Determine the [x, y] coordinate at the center of the cell enclosing the given text.  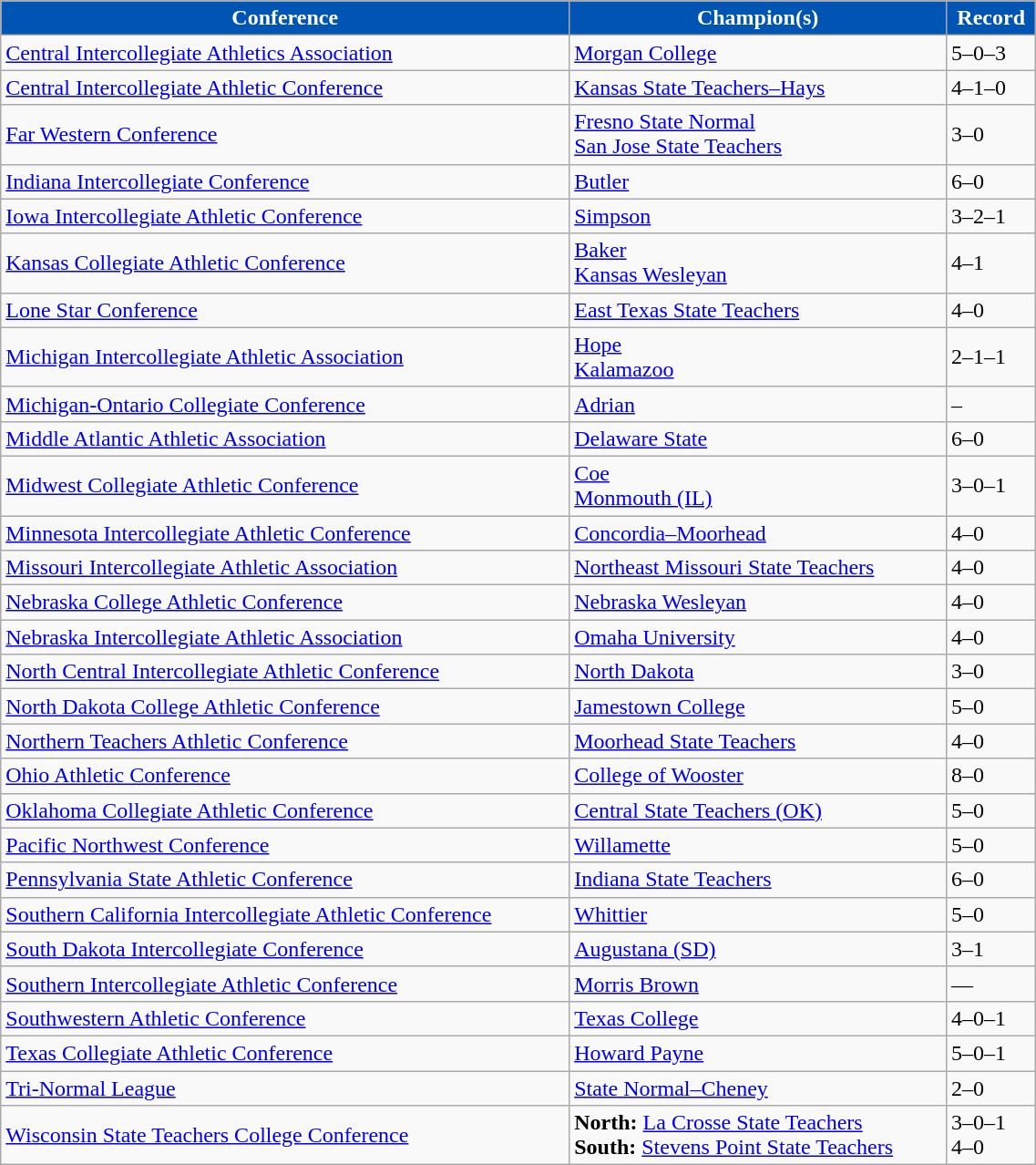
Fresno State NormalSan Jose State Teachers [758, 135]
Wisconsin State Teachers College Conference [285, 1136]
3–1 [991, 949]
Oklahoma Collegiate Athletic Conference [285, 810]
3–0–14–0 [991, 1136]
Iowa Intercollegiate Athletic Conference [285, 216]
4–1 [991, 263]
Record [991, 18]
Nebraska Intercollegiate Athletic Association [285, 637]
Tri-Normal League [285, 1088]
North Dakota [758, 672]
4–1–0 [991, 88]
Ohio Athletic Conference [285, 776]
Kansas Collegiate Athletic Conference [285, 263]
Indiana State Teachers [758, 880]
Far Western Conference [285, 135]
— [991, 984]
Minnesota Intercollegiate Athletic Conference [285, 533]
Texas College [758, 1018]
4–0–1 [991, 1018]
Butler [758, 181]
Simpson [758, 216]
Central State Teachers (OK) [758, 810]
Southern California Intercollegiate Athletic Conference [285, 914]
Champion(s) [758, 18]
Conference [285, 18]
2–1–1 [991, 357]
Central Intercollegiate Athletics Association [285, 53]
3–0–1 [991, 485]
Southern Intercollegiate Athletic Conference [285, 984]
Michigan-Ontario Collegiate Conference [285, 404]
Whittier [758, 914]
Northeast Missouri State Teachers [758, 568]
Adrian [758, 404]
North Central Intercollegiate Athletic Conference [285, 672]
Lone Star Conference [285, 310]
College of Wooster [758, 776]
Howard Payne [758, 1053]
Pacific Northwest Conference [285, 845]
CoeMonmouth (IL) [758, 485]
Southwestern Athletic Conference [285, 1018]
Indiana Intercollegiate Conference [285, 181]
Texas Collegiate Athletic Conference [285, 1053]
– [991, 404]
Jamestown College [758, 706]
BakerKansas Wesleyan [758, 263]
Willamette [758, 845]
Michigan Intercollegiate Athletic Association [285, 357]
North: La Crosse State TeachersSouth: Stevens Point State Teachers [758, 1136]
Omaha University [758, 637]
State Normal–Cheney [758, 1088]
Central Intercollegiate Athletic Conference [285, 88]
HopeKalamazoo [758, 357]
Nebraska College Athletic Conference [285, 603]
Concordia–Moorhead [758, 533]
3–2–1 [991, 216]
South Dakota Intercollegiate Conference [285, 949]
Morgan College [758, 53]
Moorhead State Teachers [758, 741]
East Texas State Teachers [758, 310]
Morris Brown [758, 984]
Delaware State [758, 438]
Missouri Intercollegiate Athletic Association [285, 568]
5–0–1 [991, 1053]
Nebraska Wesleyan [758, 603]
Midwest Collegiate Athletic Conference [285, 485]
Northern Teachers Athletic Conference [285, 741]
2–0 [991, 1088]
8–0 [991, 776]
North Dakota College Athletic Conference [285, 706]
Augustana (SD) [758, 949]
Middle Atlantic Athletic Association [285, 438]
Kansas State Teachers–Hays [758, 88]
5–0–3 [991, 53]
Pennsylvania State Athletic Conference [285, 880]
